Detect which cell encompasses the target text, then output its (x, y) center coordinate. 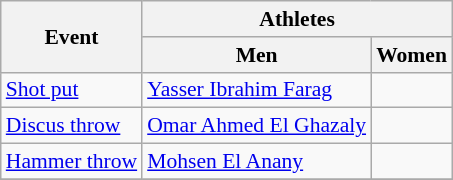
Hammer throw (72, 162)
Mohsen El Anany (256, 162)
Men (256, 55)
Event (72, 36)
Discus throw (72, 126)
Omar Ahmed El Ghazaly (256, 126)
Athletes (297, 19)
Yasser Ibrahim Farag (256, 90)
Women (412, 55)
Shot put (72, 90)
